Return the [X, Y] coordinate for the center point of the cell that contains the specified text.  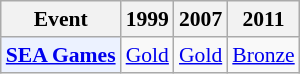
2007 [200, 19]
Bronze [263, 55]
Event [61, 19]
2011 [263, 19]
1999 [148, 19]
SEA Games [61, 55]
